Detect which cell encompasses the target text, then output its [X, Y] center coordinate. 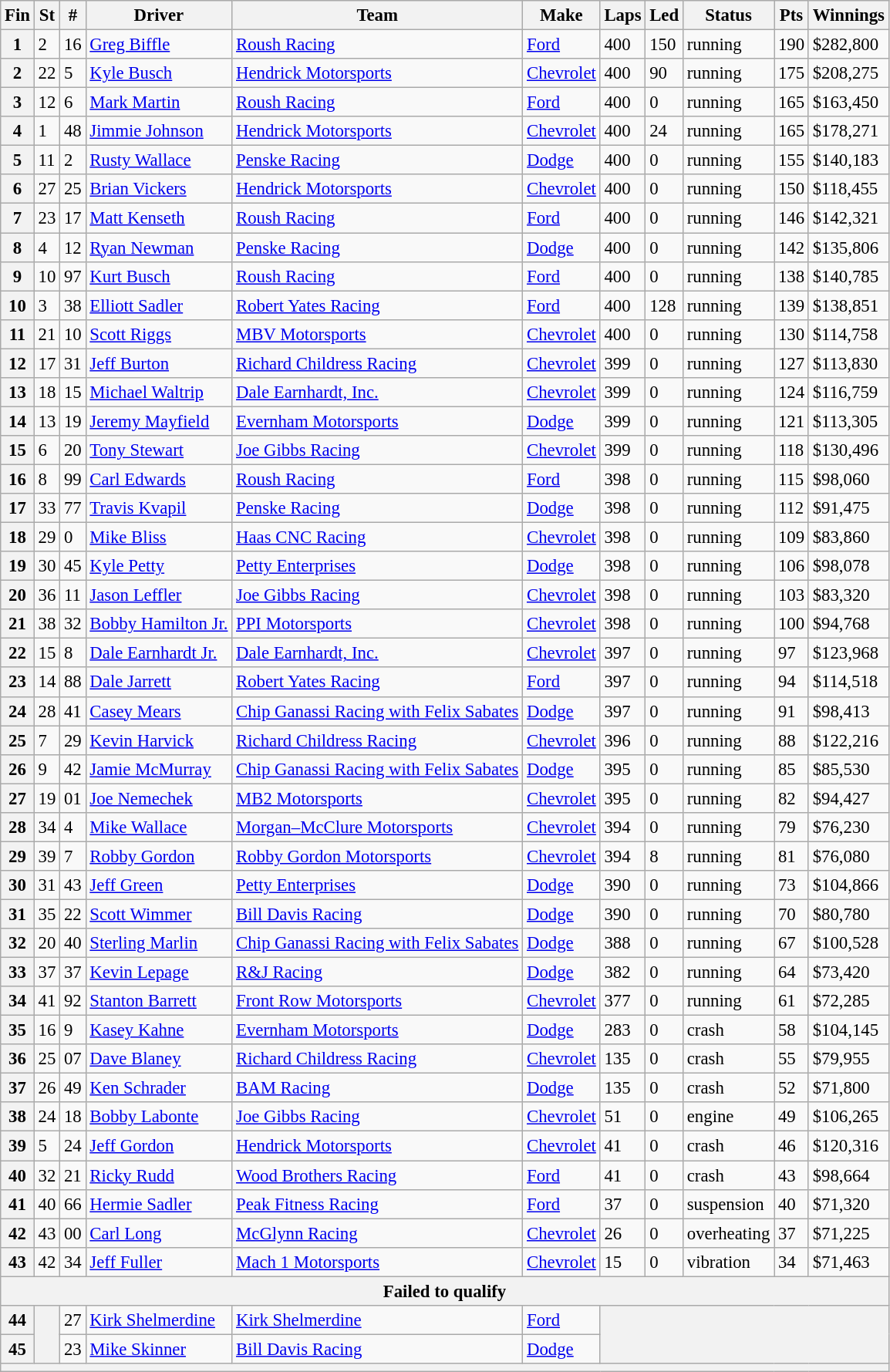
# [72, 15]
$98,078 [848, 566]
Kyle Petty [159, 566]
$130,496 [848, 450]
$100,528 [848, 943]
07 [72, 1059]
$116,759 [848, 393]
85 [791, 769]
64 [791, 973]
377 [623, 1001]
61 [791, 1001]
MBV Motorsports [378, 334]
Ryan Newman [159, 248]
90 [665, 73]
Mike Wallace [159, 828]
52 [791, 1088]
Team [378, 15]
PPI Motorsports [378, 624]
$138,851 [848, 305]
$91,475 [848, 508]
$98,664 [848, 1175]
Jeremy Mayfield [159, 421]
$135,806 [848, 248]
Tony Stewart [159, 450]
Rusty Wallace [159, 160]
$114,758 [848, 334]
Michael Waltrip [159, 393]
$71,320 [848, 1204]
$76,230 [848, 828]
Front Row Motorsports [378, 1001]
396 [623, 740]
Kyle Busch [159, 73]
$113,305 [848, 421]
130 [791, 334]
$83,860 [848, 538]
McGlynn Racing [378, 1233]
$71,463 [848, 1262]
Ricky Rudd [159, 1175]
Status [728, 15]
$123,968 [848, 653]
Jeff Fuller [159, 1262]
Winnings [848, 15]
Kurt Busch [159, 276]
73 [791, 885]
suspension [728, 1204]
115 [791, 479]
Scott Wimmer [159, 914]
44 [18, 1320]
112 [791, 508]
$85,530 [848, 769]
51 [623, 1117]
$98,060 [848, 479]
142 [791, 248]
91 [791, 711]
124 [791, 393]
Jeff Green [159, 885]
Elliott Sadler [159, 305]
$114,518 [848, 683]
66 [72, 1204]
BAM Racing [378, 1088]
Wood Brothers Racing [378, 1175]
Mike Skinner [159, 1349]
67 [791, 943]
Haas CNC Racing [378, 538]
$142,321 [848, 218]
283 [623, 1030]
190 [791, 45]
106 [791, 566]
138 [791, 276]
82 [791, 798]
$94,768 [848, 624]
99 [72, 479]
77 [72, 508]
$120,316 [848, 1146]
$118,455 [848, 189]
121 [791, 421]
Peak Fitness Racing [378, 1204]
Failed to qualify [445, 1291]
118 [791, 450]
Fin [18, 15]
127 [791, 363]
Travis Kvapil [159, 508]
70 [791, 914]
Brian Vickers [159, 189]
$72,285 [848, 1001]
overheating [728, 1233]
Jeff Burton [159, 363]
Pts [791, 15]
139 [791, 305]
Dale Jarrett [159, 683]
Greg Biffle [159, 45]
$208,275 [848, 73]
$80,780 [848, 914]
Scott Riggs [159, 334]
Kevin Lepage [159, 973]
$113,830 [848, 363]
92 [72, 1001]
Mike Bliss [159, 538]
Morgan–McClure Motorsports [378, 828]
$76,080 [848, 856]
Mach 1 Motorsports [378, 1262]
Kasey Kahne [159, 1030]
Robby Gordon Motorsports [378, 856]
vibration [728, 1262]
$98,413 [848, 711]
$282,800 [848, 45]
MB2 Motorsports [378, 798]
Robby Gordon [159, 856]
00 [72, 1233]
48 [72, 131]
382 [623, 973]
01 [72, 798]
Make [561, 15]
175 [791, 73]
146 [791, 218]
$71,225 [848, 1233]
128 [665, 305]
103 [791, 595]
Carl Edwards [159, 479]
46 [791, 1146]
Driver [159, 15]
81 [791, 856]
Jason Leffler [159, 595]
Sterling Marlin [159, 943]
$83,320 [848, 595]
engine [728, 1117]
100 [791, 624]
Stanton Barrett [159, 1001]
Joe Nemechek [159, 798]
79 [791, 828]
$71,800 [848, 1088]
R&J Racing [378, 973]
$106,265 [848, 1117]
$140,183 [848, 160]
Led [665, 15]
Mark Martin [159, 103]
$104,866 [848, 885]
388 [623, 943]
Casey Mears [159, 711]
Ken Schrader [159, 1088]
Carl Long [159, 1233]
55 [791, 1059]
Laps [623, 15]
Bobby Labonte [159, 1117]
155 [791, 160]
58 [791, 1030]
$79,955 [848, 1059]
St [46, 15]
$140,785 [848, 276]
$122,216 [848, 740]
Hermie Sadler [159, 1204]
$104,145 [848, 1030]
Bobby Hamilton Jr. [159, 624]
$94,427 [848, 798]
$163,450 [848, 103]
Jimmie Johnson [159, 131]
$178,271 [848, 131]
Jeff Gordon [159, 1146]
109 [791, 538]
Dale Earnhardt Jr. [159, 653]
Matt Kenseth [159, 218]
94 [791, 683]
$73,420 [848, 973]
Kevin Harvick [159, 740]
Dave Blaney [159, 1059]
Jamie McMurray [159, 769]
